Capture the cell that displays the provided text and extract its (x, y) central coordinate. 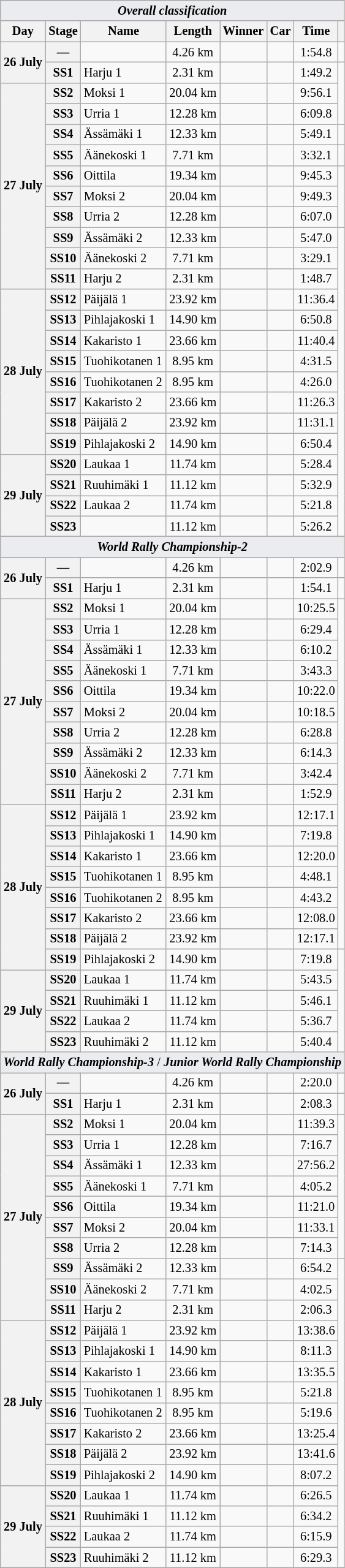
13:41.6 (316, 1454)
2:20.0 (316, 1083)
1:48.7 (316, 279)
5:36.7 (316, 1021)
3:32.1 (316, 155)
5:46.1 (316, 1001)
10:22.0 (316, 691)
11:21.0 (316, 1206)
6:09.8 (316, 114)
5:26.2 (316, 526)
4:31.5 (316, 361)
7:14.3 (316, 1248)
9:49.3 (316, 196)
5:28.4 (316, 464)
13:25.4 (316, 1434)
11:39.3 (316, 1124)
8:11.3 (316, 1351)
11:36.4 (316, 300)
6:07.0 (316, 217)
3:29.1 (316, 258)
5:32.9 (316, 485)
11:31.1 (316, 423)
6:54.2 (316, 1268)
4:48.1 (316, 877)
10:25.5 (316, 608)
4:43.2 (316, 898)
5:40.4 (316, 1042)
11:26.3 (316, 403)
1:49.2 (316, 72)
1:54.8 (316, 52)
Winner (244, 31)
13:35.5 (316, 1372)
10:18.5 (316, 712)
5:49.1 (316, 134)
4:05.2 (316, 1186)
6:29.4 (316, 629)
11:33.1 (316, 1227)
6:15.9 (316, 1537)
Overall classification (173, 10)
2:08.3 (316, 1104)
6:14.3 (316, 753)
Day (23, 31)
3:42.4 (316, 774)
9:45.3 (316, 176)
8:07.2 (316, 1475)
Stage (63, 31)
12:08.0 (316, 918)
7:16.7 (316, 1145)
Car (281, 31)
5:47.0 (316, 238)
6:50.8 (316, 320)
2:06.3 (316, 1310)
6:50.4 (316, 444)
27:56.2 (316, 1165)
4:02.5 (316, 1289)
3:43.3 (316, 670)
6:29.3 (316, 1558)
9:56.1 (316, 93)
11:40.4 (316, 341)
13:38.6 (316, 1330)
Length (193, 31)
1:52.9 (316, 794)
6:10.2 (316, 650)
6:34.2 (316, 1516)
Name (124, 31)
6:26.5 (316, 1496)
12:20.0 (316, 856)
Time (316, 31)
World Rally Championship-3 / Junior World Rally Championship (173, 1062)
5:43.5 (316, 980)
1:54.1 (316, 588)
5:19.6 (316, 1413)
6:28.8 (316, 732)
2:02.9 (316, 567)
4:26.0 (316, 382)
World Rally Championship-2 (173, 547)
